Detect which cell encompasses the target text, then output its (X, Y) center coordinate. 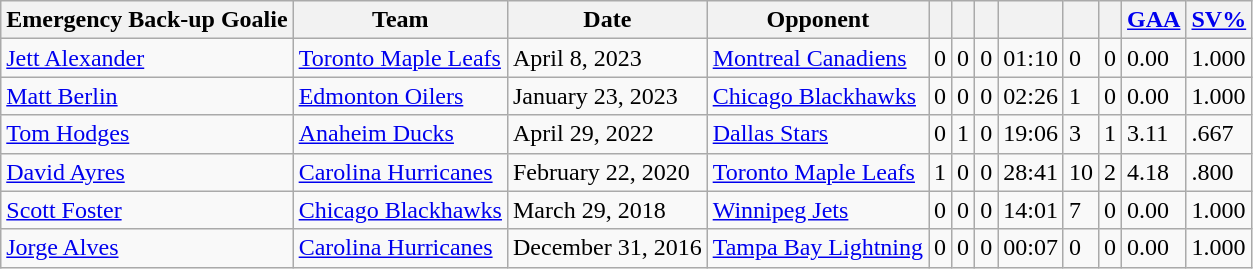
February 22, 2020 (607, 172)
David Ayres (147, 172)
Opponent (818, 20)
4.18 (1154, 172)
Tom Hodges (147, 134)
28:41 (1031, 172)
19:06 (1031, 134)
2 (1110, 172)
Date (607, 20)
00:07 (1031, 248)
.800 (1219, 172)
Matt Berlin (147, 96)
Winnipeg Jets (818, 210)
Emergency Back-up Goalie (147, 20)
01:10 (1031, 58)
January 23, 2023 (607, 96)
March 29, 2018 (607, 210)
02:26 (1031, 96)
Team (400, 20)
Montreal Canadiens (818, 58)
April 29, 2022 (607, 134)
14:01 (1031, 210)
Scott Foster (147, 210)
April 8, 2023 (607, 58)
SV% (1219, 20)
3 (1080, 134)
Dallas Stars (818, 134)
Tampa Bay Lightning (818, 248)
10 (1080, 172)
3.11 (1154, 134)
December 31, 2016 (607, 248)
.667 (1219, 134)
Anaheim Ducks (400, 134)
Edmonton Oilers (400, 96)
Jett Alexander (147, 58)
GAA (1154, 20)
7 (1080, 210)
Jorge Alves (147, 248)
